For the text-containing cell, return its midpoint in (X, Y) coordinate format. 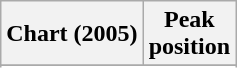
Chart (2005) (72, 34)
Peak position (189, 34)
